Locate the cell with the specified text and output its [X, Y] center coordinate. 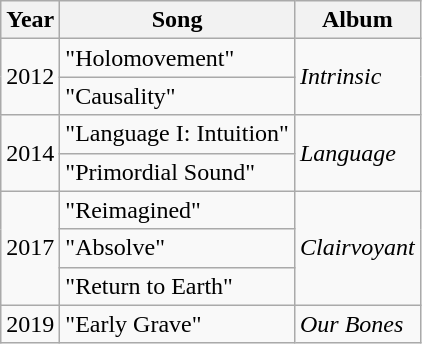
Song [178, 20]
Intrinsic [357, 77]
2019 [30, 324]
"Reimagined" [178, 210]
Language [357, 153]
Clairvoyant [357, 248]
Album [357, 20]
2012 [30, 77]
"Language I: Intuition" [178, 134]
Year [30, 20]
"Early Grave" [178, 324]
Our Bones [357, 324]
2014 [30, 153]
"Absolve" [178, 248]
"Primordial Sound" [178, 172]
2017 [30, 248]
"Causality" [178, 96]
"Return to Earth" [178, 286]
"Holomovement" [178, 58]
